Search for the cell housing the specified text and yield its [x, y] center coordinate. 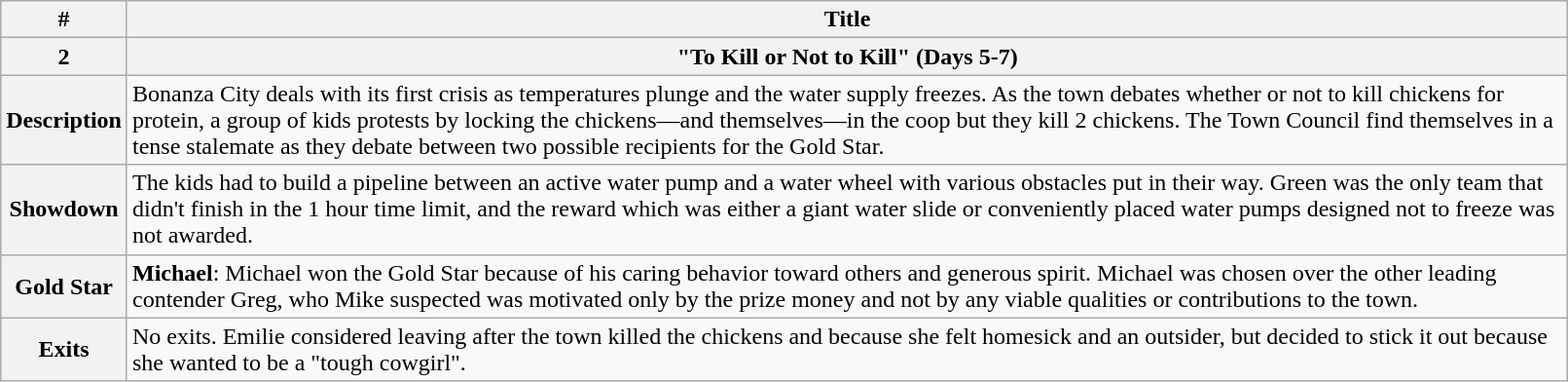
2 [64, 57]
Showdown [64, 210]
Gold Star [64, 286]
Exits [64, 349]
# [64, 19]
"To Kill or Not to Kill" (Days 5-7) [847, 57]
Title [847, 19]
Description [64, 120]
